For the text-containing cell, return its midpoint in [x, y] coordinate format. 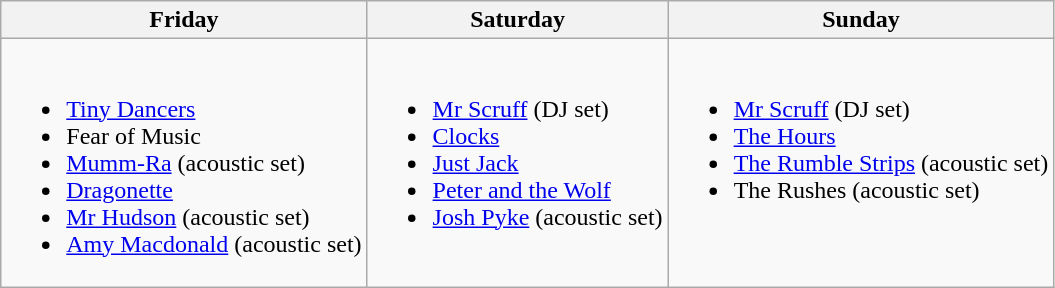
Tiny DancersFear of MusicMumm-Ra (acoustic set)DragonetteMr Hudson (acoustic set)Amy Macdonald (acoustic set) [184, 163]
Mr Scruff (DJ set)The HoursThe Rumble Strips (acoustic set)The Rushes (acoustic set) [861, 163]
Friday [184, 20]
Sunday [861, 20]
Mr Scruff (DJ set)ClocksJust JackPeter and the WolfJosh Pyke (acoustic set) [518, 163]
Saturday [518, 20]
